For the text-containing cell, return its midpoint in (x, y) coordinate format. 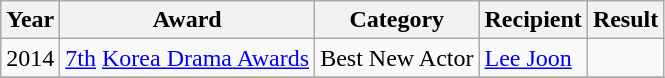
Recipient (533, 20)
2014 (30, 58)
Award (188, 20)
Year (30, 20)
Category (397, 20)
Best New Actor (397, 58)
Lee Joon (533, 58)
7th Korea Drama Awards (188, 58)
Result (625, 20)
